Pinpoint the cell where the given text exists, returning its (X, Y) midpoint coordinate. 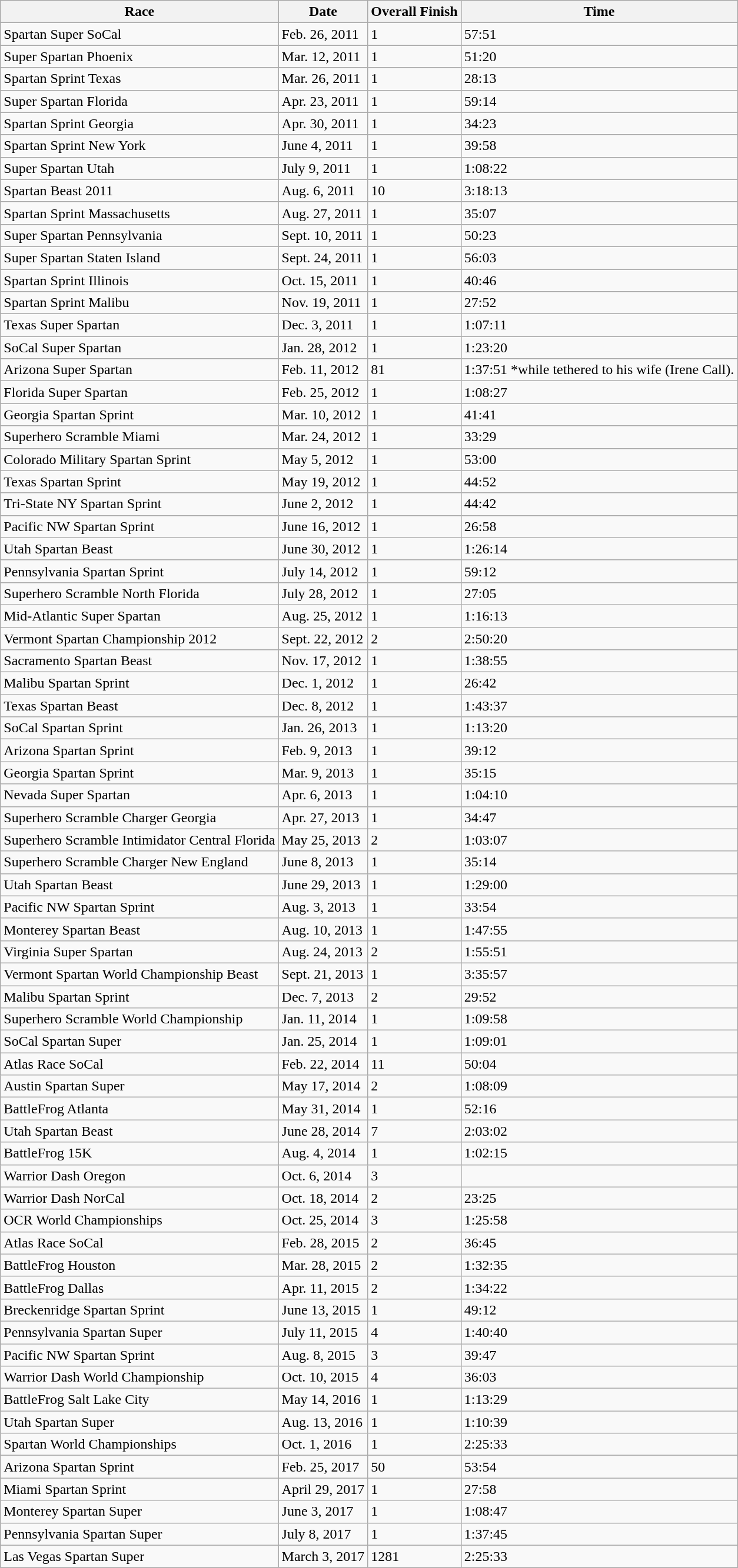
Feb. 26, 2011 (323, 34)
Nov. 19, 2011 (323, 303)
34:47 (599, 818)
May 17, 2014 (323, 1086)
May 25, 2013 (323, 840)
Super Spartan Florida (139, 101)
Apr. 30, 2011 (323, 124)
Spartan Sprint Massachusetts (139, 213)
1:13:20 (599, 728)
Utah Spartan Super (139, 1422)
51:20 (599, 56)
Texas Super Spartan (139, 325)
Aug. 6, 2011 (323, 191)
40:46 (599, 281)
Aug. 8, 2015 (323, 1355)
Race (139, 12)
Warrior Dash World Championship (139, 1377)
SoCal Spartan Sprint (139, 728)
29:52 (599, 997)
Feb. 25, 2017 (323, 1467)
Feb. 28, 2015 (323, 1243)
53:54 (599, 1467)
Oct. 15, 2011 (323, 281)
Jan. 28, 2012 (323, 348)
57:51 (599, 34)
1:26:14 (599, 549)
April 29, 2017 (323, 1489)
July 28, 2012 (323, 593)
June 2, 2012 (323, 504)
SoCal Super Spartan (139, 348)
June 29, 2013 (323, 885)
Jan. 11, 2014 (323, 1019)
Superhero Scramble North Florida (139, 593)
Aug. 13, 2016 (323, 1422)
1:10:39 (599, 1422)
June 8, 2013 (323, 862)
Date (323, 12)
1:16:13 (599, 616)
26:58 (599, 526)
50 (414, 1467)
Super Spartan Phoenix (139, 56)
June 3, 2017 (323, 1512)
Jan. 25, 2014 (323, 1042)
Mar. 24, 2012 (323, 437)
33:54 (599, 907)
Oct. 25, 2014 (323, 1220)
Superhero Scramble Intimidator Central Florida (139, 840)
1:03:07 (599, 840)
Las Vegas Spartan Super (139, 1556)
1:55:51 (599, 952)
Florida Super Spartan (139, 392)
Oct. 10, 2015 (323, 1377)
3:35:57 (599, 974)
27:58 (599, 1489)
BattleFrog Salt Lake City (139, 1400)
Feb. 9, 2013 (323, 750)
June 28, 2014 (323, 1131)
Nevada Super Spartan (139, 795)
50:04 (599, 1064)
1:08:09 (599, 1086)
Dec. 7, 2013 (323, 997)
Jan. 26, 2013 (323, 728)
Time (599, 12)
Aug. 27, 2011 (323, 213)
Feb. 11, 2012 (323, 370)
July 14, 2012 (323, 571)
Dec. 3, 2011 (323, 325)
OCR World Championships (139, 1220)
July 8, 2017 (323, 1534)
Feb. 22, 2014 (323, 1064)
Texas Spartan Sprint (139, 482)
11 (414, 1064)
1:09:01 (599, 1042)
2:50:20 (599, 638)
BattleFrog 15K (139, 1153)
28:13 (599, 79)
44:42 (599, 504)
Breckenridge Spartan Sprint (139, 1310)
1:13:29 (599, 1400)
1:08:22 (599, 168)
27:52 (599, 303)
27:05 (599, 593)
Monterey Spartan Super (139, 1512)
Colorado Military Spartan Sprint (139, 459)
Spartan World Championships (139, 1444)
35:07 (599, 213)
May 19, 2012 (323, 482)
Vermont Spartan Championship 2012 (139, 638)
Superhero Scramble Charger Georgia (139, 818)
26:42 (599, 683)
Mar. 9, 2013 (323, 773)
Apr. 27, 2013 (323, 818)
2:03:02 (599, 1131)
Pennsylvania Spartan Sprint (139, 571)
March 3, 2017 (323, 1556)
1:32:35 (599, 1265)
Super Spartan Utah (139, 168)
Apr. 6, 2013 (323, 795)
1:37:45 (599, 1534)
1:29:00 (599, 885)
1281 (414, 1556)
41:41 (599, 415)
BattleFrog Houston (139, 1265)
34:23 (599, 124)
1:23:20 (599, 348)
July 9, 2011 (323, 168)
May 5, 2012 (323, 459)
Nov. 17, 2012 (323, 661)
23:25 (599, 1198)
Spartan Sprint Texas (139, 79)
1:08:27 (599, 392)
39:12 (599, 750)
Dec. 1, 2012 (323, 683)
56:03 (599, 258)
44:52 (599, 482)
June 4, 2011 (323, 146)
SoCal Spartan Super (139, 1042)
35:15 (599, 773)
Dec. 8, 2012 (323, 706)
Arizona Super Spartan (139, 370)
June 30, 2012 (323, 549)
Spartan Sprint Malibu (139, 303)
Super Spartan Pennsylvania (139, 235)
Superhero Scramble World Championship (139, 1019)
49:12 (599, 1310)
7 (414, 1131)
39:58 (599, 146)
1:40:40 (599, 1332)
Spartan Sprint New York (139, 146)
81 (414, 370)
Mar. 10, 2012 (323, 415)
1:02:15 (599, 1153)
Mar. 28, 2015 (323, 1265)
Sept. 24, 2011 (323, 258)
Vermont Spartan World Championship Beast (139, 974)
Miami Spartan Sprint (139, 1489)
53:00 (599, 459)
Spartan Beast 2011 (139, 191)
June 16, 2012 (323, 526)
Warrior Dash Oregon (139, 1176)
1:25:58 (599, 1220)
1:47:55 (599, 929)
39:47 (599, 1355)
Aug. 3, 2013 (323, 907)
Oct. 6, 2014 (323, 1176)
Spartan Super SoCal (139, 34)
Virginia Super Spartan (139, 952)
1:04:10 (599, 795)
Aug. 4, 2014 (323, 1153)
50:23 (599, 235)
Austin Spartan Super (139, 1086)
BattleFrog Atlanta (139, 1109)
1:43:37 (599, 706)
1:37:51 *while tethered to his wife (Irene Call). (599, 370)
Mar. 12, 2011 (323, 56)
Apr. 23, 2011 (323, 101)
Monterey Spartan Beast (139, 929)
1:07:11 (599, 325)
Mar. 26, 2011 (323, 79)
Feb. 25, 2012 (323, 392)
Super Spartan Staten Island (139, 258)
Sacramento Spartan Beast (139, 661)
10 (414, 191)
36:45 (599, 1243)
Sept. 22, 2012 (323, 638)
June 13, 2015 (323, 1310)
Tri-State NY Spartan Sprint (139, 504)
1:38:55 (599, 661)
1:08:47 (599, 1512)
Oct. 1, 2016 (323, 1444)
Texas Spartan Beast (139, 706)
35:14 (599, 862)
59:12 (599, 571)
Sept. 21, 2013 (323, 974)
Aug. 10, 2013 (323, 929)
Mid-Atlantic Super Spartan (139, 616)
Aug. 24, 2013 (323, 952)
July 11, 2015 (323, 1332)
52:16 (599, 1109)
3:18:13 (599, 191)
1:09:58 (599, 1019)
Superhero Scramble Miami (139, 437)
33:29 (599, 437)
1:34:22 (599, 1287)
May 14, 2016 (323, 1400)
Apr. 11, 2015 (323, 1287)
May 31, 2014 (323, 1109)
59:14 (599, 101)
Spartan Sprint Georgia (139, 124)
Oct. 18, 2014 (323, 1198)
Overall Finish (414, 12)
BattleFrog Dallas (139, 1287)
Superhero Scramble Charger New England (139, 862)
Aug. 25, 2012 (323, 616)
Spartan Sprint Illinois (139, 281)
Sept. 10, 2011 (323, 235)
36:03 (599, 1377)
Warrior Dash NorCal (139, 1198)
